Scan for the cell matching the given text and deliver its [x, y] coordinate at center. 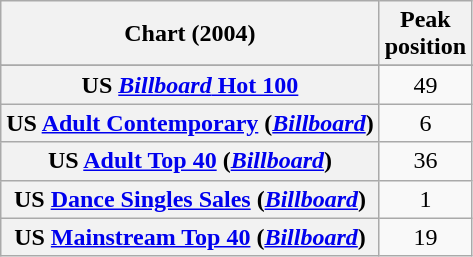
US Adult Contemporary (Billboard) [190, 123]
US Adult Top 40 (Billboard) [190, 161]
Peakposition [425, 34]
1 [425, 199]
Chart (2004) [190, 34]
19 [425, 237]
US Mainstream Top 40 (Billboard) [190, 237]
US Dance Singles Sales (Billboard) [190, 199]
36 [425, 161]
US Billboard Hot 100 [190, 85]
49 [425, 85]
6 [425, 123]
